Scan for the cell matching the given text and deliver its [X, Y] coordinate at center. 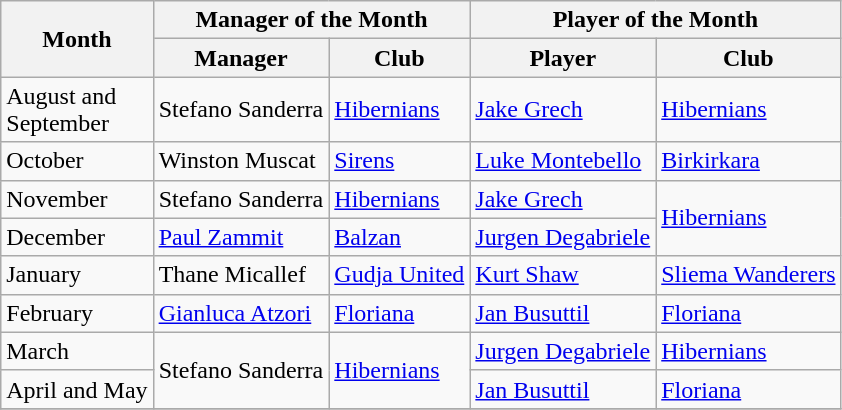
Manager of the Month [312, 20]
Luke Montebello [563, 161]
Balzan [400, 237]
April and May [77, 389]
Player [563, 58]
January [77, 275]
Paul Zammit [241, 237]
November [77, 199]
Sirens [400, 161]
October [77, 161]
Gianluca Atzori [241, 313]
Sliema Wanderers [748, 275]
Manager [241, 58]
Birkirkara [748, 161]
Month [77, 39]
Player of the Month [656, 20]
Kurt Shaw [563, 275]
Thane Micallef [241, 275]
December [77, 237]
Gudja United [400, 275]
February [77, 313]
March [77, 351]
Winston Muscat [241, 161]
August andSeptember [77, 110]
